Find where the given text appears and provide that cell's center as [x, y] coordinate. 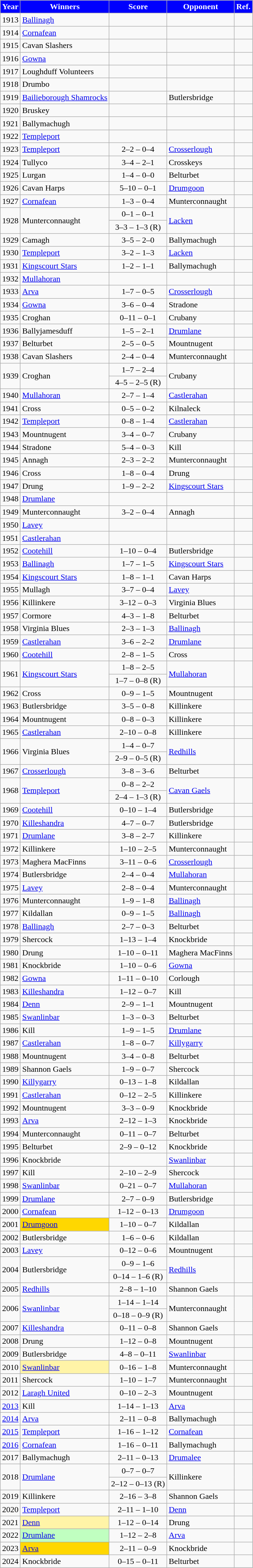
1–16 – 0–11 [138, 1445]
1999 [10, 1198]
1952 [10, 551]
1940 [10, 395]
1962 [10, 693]
2–8 – 0–4 [138, 888]
0–7 – 0–7 [138, 1471]
1984 [10, 1004]
1973 [10, 862]
5–10 – 0–1 [138, 188]
1–10 – 0–4 [138, 551]
1982 [10, 978]
2–2 – 0–4 [138, 149]
Ballyjamesduff [65, 330]
1968 [10, 790]
2020 [10, 1509]
2023 [10, 1548]
3–8 – 2–7 [138, 836]
2–3 – 1–3 [138, 629]
4–8 – 0–11 [138, 1354]
1916 [10, 59]
1990 [10, 1082]
2018 [10, 1477]
Laragh United [65, 1393]
1976 [10, 901]
1980 [10, 952]
1957 [10, 616]
1925 [10, 175]
1947 [10, 486]
Cavan Gaels [201, 790]
1937 [10, 343]
2–12 – 0–13 (R) [138, 1484]
Drumbo [65, 84]
2–16 – 3–8 [138, 1497]
1967 [10, 771]
1953 [10, 564]
2–4 – 1–3 (R) [138, 797]
2–10 – 0–8 [138, 732]
3–3 – 0–9 [138, 1108]
4–3 – 1–8 [138, 616]
1924 [10, 162]
1963 [10, 706]
1998 [10, 1185]
1977 [10, 914]
1994 [10, 1134]
2005 [10, 1289]
1971 [10, 836]
1938 [10, 356]
Opponent [201, 7]
1932 [10, 279]
1979 [10, 939]
1–14 – 1–14 [138, 1302]
1970 [10, 823]
5–4 – 0–3 [138, 447]
1943 [10, 434]
0–11 – 0–1 [138, 318]
4–7 – 0–7 [138, 823]
1–12 – 0–7 [138, 991]
2012 [10, 1393]
2–9 – 0–5 (R) [138, 758]
0–12 – 2–5 [138, 1095]
Kilnaleck [201, 408]
1–8 – 2–5 [138, 667]
1954 [10, 577]
2013 [10, 1406]
0–16 – 1–8 [138, 1367]
1969 [10, 810]
2003 [10, 1250]
1–12 – 2–8 [138, 1535]
1956 [10, 603]
2–7 – 1–4 [138, 395]
1–8 – 0–4 [138, 473]
3–4 – 0–7 [138, 434]
1989 [10, 1069]
2–8 – 1–10 [138, 1289]
1927 [10, 201]
1–10 – 1–7 [138, 1380]
1926 [10, 188]
1960 [10, 654]
Bruskey [65, 110]
2024 [10, 1561]
1931 [10, 266]
1993 [10, 1121]
0–11 – 0–8 [138, 1328]
1–5 – 2–1 [138, 330]
Score [138, 7]
1949 [10, 512]
1–14 – 1–13 [138, 1406]
1–8 – 0–7 [138, 1043]
Drumalee [201, 1458]
1987 [10, 1043]
1966 [10, 751]
2–10 – 2–9 [138, 1173]
2019 [10, 1497]
1–13 – 1–4 [138, 939]
1913 [10, 20]
1915 [10, 46]
1–7 – 0–8 (R) [138, 680]
1–12 – 0–13 [138, 1212]
0–8 – 0–3 [138, 719]
3–12 – 0–3 [138, 603]
Corlough [201, 978]
1–12 – 0–8 [138, 1341]
Mullagh [65, 590]
2001 [10, 1225]
0–12 – 0–6 [138, 1250]
1935 [10, 318]
2–7 – 0–9 [138, 1198]
0–21 – 0–7 [138, 1185]
2–5 – 0–5 [138, 343]
1–9 – 1–8 [138, 901]
3–7 – 0–4 [138, 590]
1936 [10, 330]
1–8 – 1–1 [138, 577]
1964 [10, 719]
1914 [10, 33]
1–12 – 0–14 [138, 1522]
1941 [10, 408]
0–1 – 0–1 [138, 214]
1997 [10, 1173]
1951 [10, 538]
Lurgan [65, 175]
2006 [10, 1309]
1930 [10, 253]
2–11 – 0–9 [138, 1548]
1946 [10, 473]
1–10 – 2–5 [138, 849]
1–4 – 0–0 [138, 175]
1923 [10, 149]
2015 [10, 1432]
1944 [10, 447]
1996 [10, 1160]
2011 [10, 1380]
0–15 – 0–11 [138, 1561]
1985 [10, 1017]
1981 [10, 965]
1948 [10, 499]
2–11 – 1–10 [138, 1509]
4–5 – 2–5 (R) [138, 383]
0–11 – 0–7 [138, 1134]
1978 [10, 926]
1988 [10, 1056]
1991 [10, 1095]
3–4 – 2–1 [138, 162]
1983 [10, 991]
0–8 – 2–2 [138, 784]
0–18 – 0–9 (R) [138, 1315]
1922 [10, 136]
3–11 – 0–6 [138, 862]
1995 [10, 1147]
1921 [10, 123]
1–9 – 2–2 [138, 486]
3–5 – 0–8 [138, 706]
2–9 – 1–1 [138, 1004]
1–7 – 2–4 [138, 369]
2014 [10, 1419]
1972 [10, 849]
1–6 – 0–6 [138, 1238]
1–10 – 0–7 [138, 1225]
0–5 – 0–2 [138, 408]
1986 [10, 1030]
3–2 – 0–4 [138, 512]
1955 [10, 590]
1958 [10, 629]
2–3 – 2–2 [138, 460]
Ref. [243, 7]
Bailieborough Shamrocks [65, 97]
2–11 – 0–13 [138, 1458]
2–12 – 1–3 [138, 1121]
1950 [10, 525]
1–4 – 0–7 [138, 745]
1934 [10, 305]
Winners [65, 7]
1945 [10, 460]
Cormore [65, 616]
2008 [10, 1341]
3–8 – 3–6 [138, 771]
2007 [10, 1328]
Crosskeys [201, 162]
3–6 – 2–2 [138, 642]
1965 [10, 732]
2016 [10, 1445]
2021 [10, 1522]
3–2 – 1–3 [138, 253]
1933 [10, 292]
2–8 – 1–5 [138, 654]
3–6 – 0–4 [138, 305]
2–11 – 0–8 [138, 1419]
2000 [10, 1212]
1–3 – 0–3 [138, 1017]
1992 [10, 1108]
2–9 – 0–12 [138, 1147]
2–7 – 0–3 [138, 926]
0–10 – 2–3 [138, 1393]
2017 [10, 1458]
1–16 – 1–12 [138, 1432]
1942 [10, 421]
1961 [10, 674]
1–2 – 1–1 [138, 266]
Tullyco [65, 162]
1920 [10, 110]
3–5 – 2–0 [138, 240]
0–8 – 1–4 [138, 421]
2009 [10, 1354]
1–9 – 1–5 [138, 1030]
1–10 – 0–6 [138, 965]
1917 [10, 71]
1–10 – 0–11 [138, 952]
1–11 – 0–10 [138, 978]
0–14 – 1–6 (R) [138, 1276]
0–9 – 1–6 [138, 1263]
1959 [10, 642]
2002 [10, 1238]
0–13 – 1–8 [138, 1082]
3–3 – 1–3 (R) [138, 227]
1–9 – 0–7 [138, 1069]
1939 [10, 376]
1928 [10, 221]
0–10 – 1–4 [138, 810]
1929 [10, 240]
Year [10, 7]
1919 [10, 97]
1974 [10, 875]
2010 [10, 1367]
1–7 – 0–5 [138, 292]
3–4 – 0–8 [138, 1056]
2022 [10, 1535]
2004 [10, 1270]
1–3 – 0–4 [138, 201]
1–7 – 1–5 [138, 564]
Loughduff Volunteers [65, 71]
Camagh [65, 240]
1918 [10, 84]
1975 [10, 888]
